Return the (x, y) coordinate for the center point of the cell that contains the specified text.  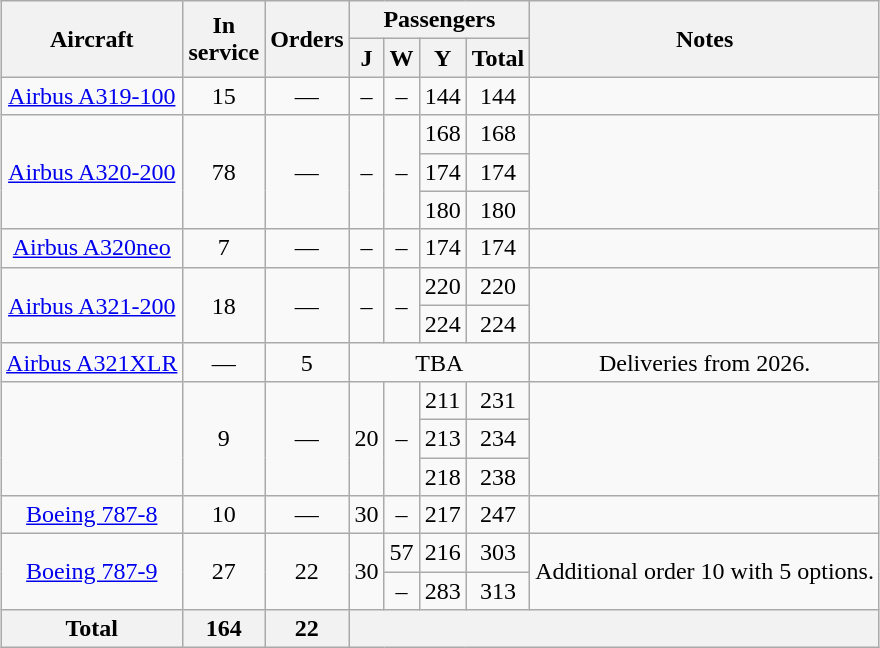
217 (442, 515)
216 (442, 553)
20 (366, 438)
Notes (705, 39)
Airbus A321-200 (92, 305)
Boeing 787-9 (92, 572)
TBA (440, 362)
27 (224, 572)
Y (442, 58)
9 (224, 438)
Aircraft (92, 39)
Airbus A319-100 (92, 96)
5 (307, 362)
164 (224, 629)
15 (224, 96)
7 (224, 248)
57 (402, 553)
18 (224, 305)
218 (442, 477)
231 (498, 400)
234 (498, 438)
In service (224, 39)
10 (224, 515)
238 (498, 477)
Deliveries from 2026. (705, 362)
303 (498, 553)
283 (442, 591)
Additional order 10 with 5 options. (705, 572)
J (366, 58)
247 (498, 515)
Airbus A320-200 (92, 172)
213 (442, 438)
313 (498, 591)
Boeing 787-8 (92, 515)
Airbus A320neo (92, 248)
211 (442, 400)
Orders (307, 39)
W (402, 58)
Passengers (440, 20)
78 (224, 172)
Airbus A321XLR (92, 362)
